Extract the (X, Y) coordinate from the center of the cell holding the provided text.  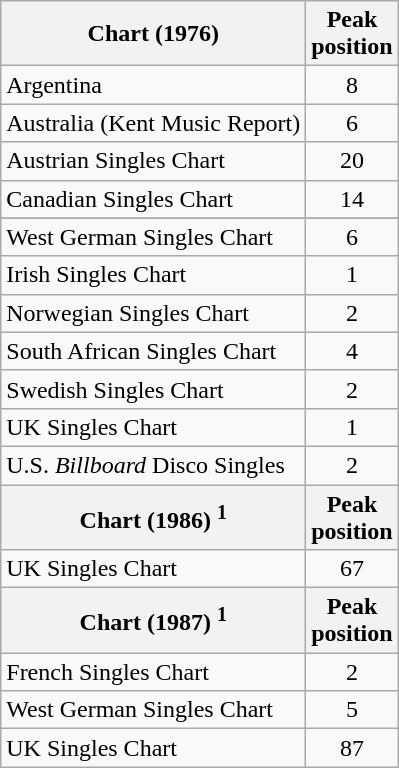
Argentina (154, 85)
Austrian Singles Chart (154, 161)
67 (352, 569)
Chart (1986) 1 (154, 516)
5 (352, 710)
8 (352, 85)
Canadian Singles Chart (154, 199)
4 (352, 351)
14 (352, 199)
Irish Singles Chart (154, 275)
Chart (1976) (154, 34)
87 (352, 748)
Swedish Singles Chart (154, 389)
U.S. Billboard Disco Singles (154, 465)
Australia (Kent Music Report) (154, 123)
South African Singles Chart (154, 351)
Norwegian Singles Chart (154, 313)
20 (352, 161)
French Singles Chart (154, 672)
Chart (1987) 1 (154, 620)
